Determine the [x, y] coordinate at the center of the cell enclosing the given text.  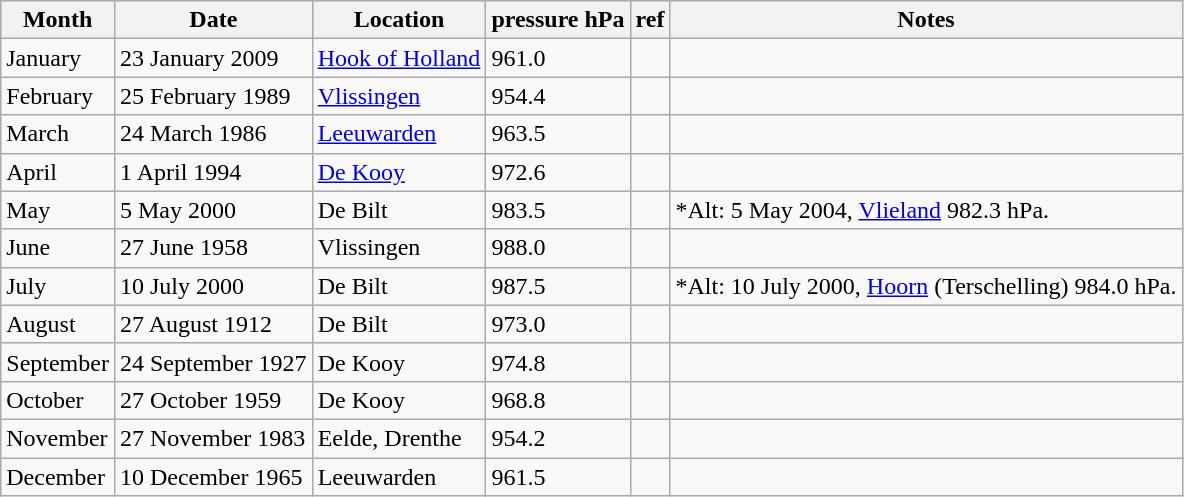
July [58, 286]
*Alt: 10 July 2000, Hoorn (Terschelling) 984.0 hPa. [926, 286]
*Alt: 5 May 2004, Vlieland 982.3 hPa. [926, 210]
December [58, 477]
954.4 [558, 96]
November [58, 438]
10 July 2000 [213, 286]
5 May 2000 [213, 210]
24 September 1927 [213, 362]
January [58, 58]
ref [650, 20]
963.5 [558, 134]
October [58, 400]
27 June 1958 [213, 248]
973.0 [558, 324]
24 March 1986 [213, 134]
pressure hPa [558, 20]
Notes [926, 20]
August [58, 324]
1 April 1994 [213, 172]
September [58, 362]
February [58, 96]
27 October 1959 [213, 400]
988.0 [558, 248]
June [58, 248]
961.0 [558, 58]
Location [399, 20]
961.5 [558, 477]
April [58, 172]
23 January 2009 [213, 58]
972.6 [558, 172]
Hook of Holland [399, 58]
Date [213, 20]
May [58, 210]
983.5 [558, 210]
Month [58, 20]
25 February 1989 [213, 96]
10 December 1965 [213, 477]
27 August 1912 [213, 324]
March [58, 134]
27 November 1983 [213, 438]
968.8 [558, 400]
974.8 [558, 362]
954.2 [558, 438]
987.5 [558, 286]
Eelde, Drenthe [399, 438]
